Provide the [X, Y] coordinate of the cell's center where the given text is located.  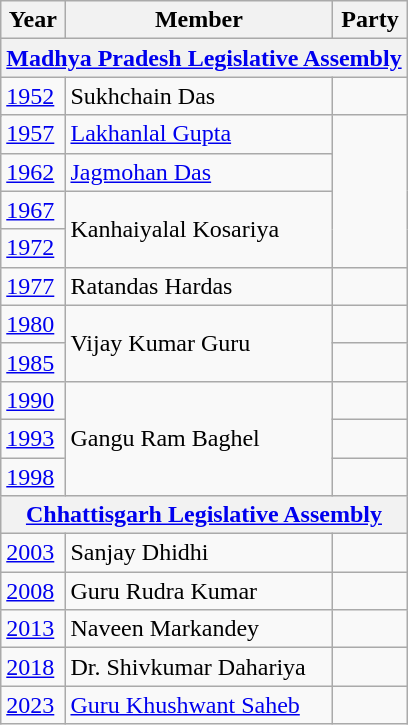
Jagmohan Das [199, 172]
1980 [33, 324]
Naveen Markandey [199, 629]
1957 [33, 134]
Lakhanlal Gupta [199, 134]
Madhya Pradesh Legislative Assembly [204, 58]
1952 [33, 96]
Guru Rudra Kumar [199, 591]
Sukhchain Das [199, 96]
Sanjay Dhidhi [199, 553]
1993 [33, 438]
Member [199, 20]
Vijay Kumar Guru [199, 343]
2003 [33, 553]
1990 [33, 400]
1967 [33, 210]
Year [33, 20]
1977 [33, 286]
2023 [33, 705]
2013 [33, 629]
2008 [33, 591]
1998 [33, 477]
Dr. Shivkumar Dahariya [199, 667]
Ratandas Hardas [199, 286]
Party [370, 20]
2018 [33, 667]
Gangu Ram Baghel [199, 438]
Guru Khushwant Saheb [199, 705]
1972 [33, 248]
1985 [33, 362]
1962 [33, 172]
Chhattisgarh Legislative Assembly [204, 515]
Kanhaiyalal Kosariya [199, 229]
